Output the (X, Y) coordinate of the center of the cell containing the given text.  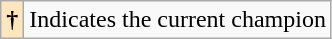
Indicates the current champion (178, 20)
† (12, 20)
